Return [X, Y] of the center of cell containing provided text 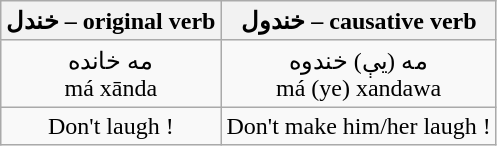
خندول – causative verb [358, 21]
خندل – original verb [111, 21]
مه خاندهmá xānda [111, 74]
Don't laugh ! [111, 126]
مه (يې) خندوهmá (ye) xandawa [358, 74]
Don't make him/her laugh ! [358, 126]
